From the cell containing the given text, extract its center point as [x, y] coordinate. 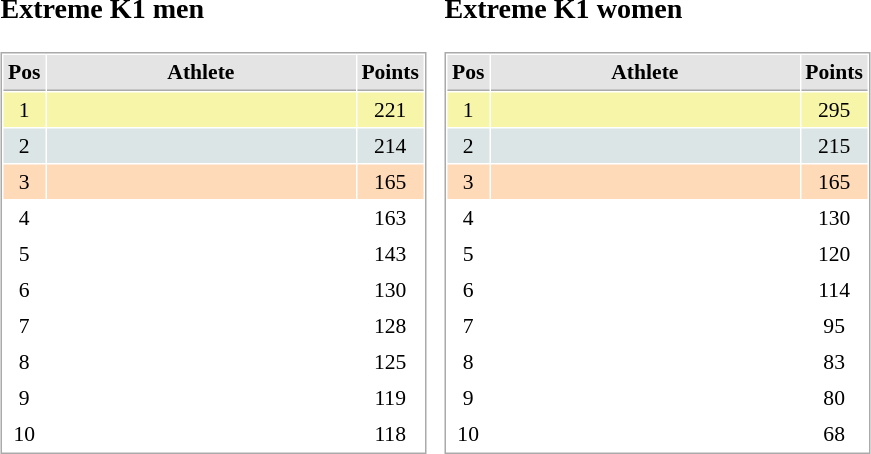
125 [390, 362]
83 [834, 362]
143 [390, 254]
214 [390, 146]
163 [390, 218]
80 [834, 398]
114 [834, 290]
119 [390, 398]
128 [390, 326]
118 [390, 434]
120 [834, 254]
95 [834, 326]
295 [834, 110]
221 [390, 110]
215 [834, 146]
68 [834, 434]
